Return the (x, y) coordinate for the center point of the cell that contains the specified text.  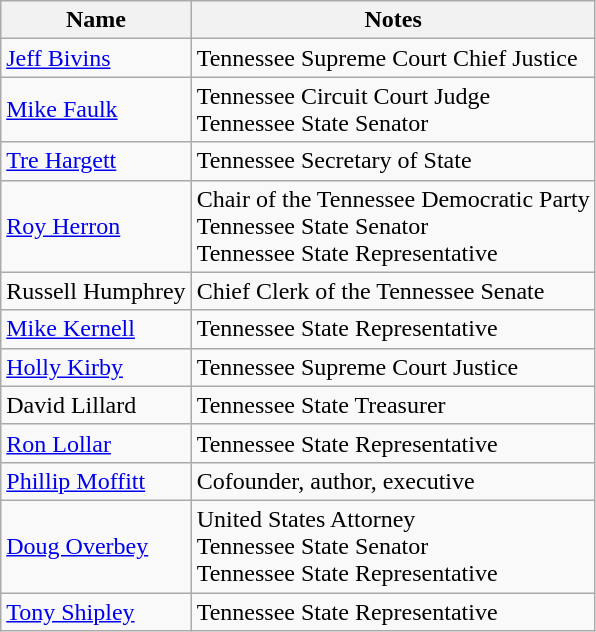
Holly Kirby (96, 367)
Name (96, 20)
Tennessee Secretary of State (393, 161)
Mike Faulk (96, 110)
Roy Herron (96, 226)
Tennessee State Treasurer (393, 405)
United States AttorneyTennessee State Senator Tennessee State Representative (393, 546)
Tennessee Circuit Court JudgeTennessee State Senator (393, 110)
Cofounder, author, executive (393, 481)
Tennessee Supreme Court Chief Justice (393, 58)
Tennessee Supreme Court Justice (393, 367)
Notes (393, 20)
Tony Shipley (96, 611)
Chief Clerk of the Tennessee Senate (393, 291)
Russell Humphrey (96, 291)
Mike Kernell (96, 329)
Phillip Moffitt (96, 481)
Ron Lollar (96, 443)
Doug Overbey (96, 546)
David Lillard (96, 405)
Tre Hargett (96, 161)
Jeff Bivins (96, 58)
Chair of the Tennessee Democratic PartyTennessee State SenatorTennessee State Representative (393, 226)
